Return the [X, Y] coordinate for the center point of the cell that contains the specified text.  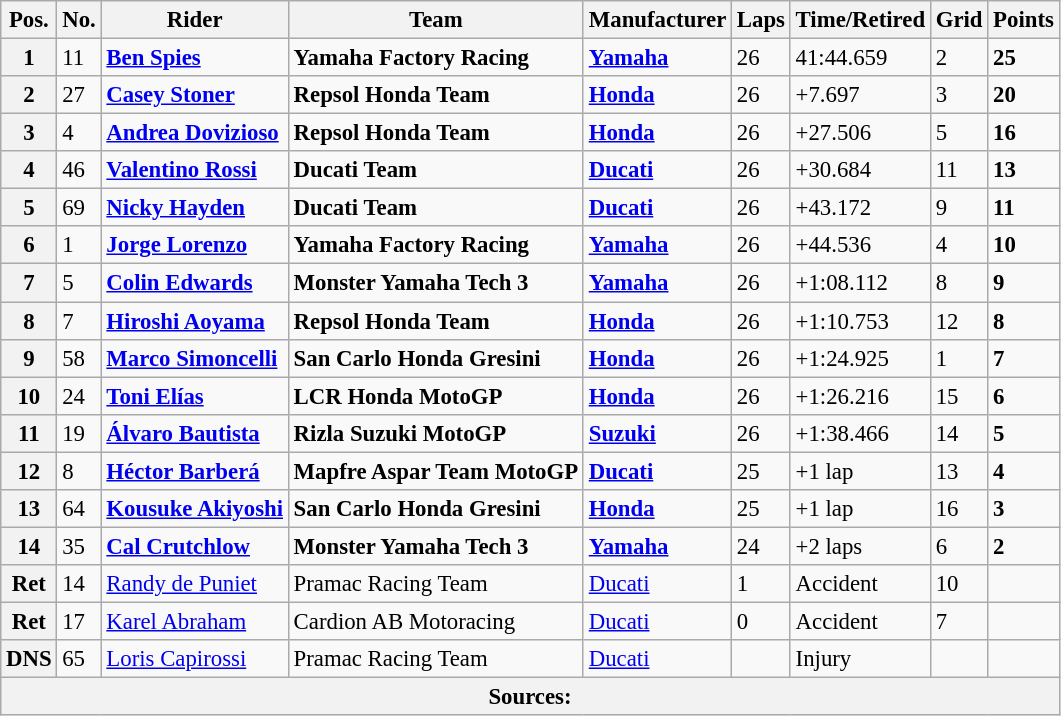
DNS [29, 659]
+1:10.753 [860, 321]
Points [1024, 20]
+1:24.925 [860, 358]
35 [79, 546]
Cardion AB Motoracing [436, 621]
Toni Elías [194, 396]
Jorge Lorenzo [194, 245]
Kousuke Akiyoshi [194, 509]
Grid [958, 20]
64 [79, 509]
Loris Capirossi [194, 659]
41:44.659 [860, 58]
+7.697 [860, 95]
Rizla Suzuki MotoGP [436, 433]
Nicky Hayden [194, 208]
+1:08.112 [860, 283]
+1:38.466 [860, 433]
+2 laps [860, 546]
+30.684 [860, 170]
Laps [762, 20]
Casey Stoner [194, 95]
+44.536 [860, 245]
17 [79, 621]
Ben Spies [194, 58]
Randy de Puniet [194, 584]
Álvaro Bautista [194, 433]
Hiroshi Aoyama [194, 321]
15 [958, 396]
65 [79, 659]
46 [79, 170]
+27.506 [860, 133]
Time/Retired [860, 20]
No. [79, 20]
Manufacturer [657, 20]
Cal Crutchlow [194, 546]
Suzuki [657, 433]
19 [79, 433]
58 [79, 358]
Team [436, 20]
Marco Simoncelli [194, 358]
Andrea Dovizioso [194, 133]
+43.172 [860, 208]
Rider [194, 20]
0 [762, 621]
Sources: [530, 697]
LCR Honda MotoGP [436, 396]
Valentino Rossi [194, 170]
Karel Abraham [194, 621]
Colin Edwards [194, 283]
20 [1024, 95]
Héctor Barberá [194, 471]
Injury [860, 659]
27 [79, 95]
Mapfre Aspar Team MotoGP [436, 471]
+1:26.216 [860, 396]
Pos. [29, 20]
69 [79, 208]
